For the text-containing cell, return its midpoint in [x, y] coordinate format. 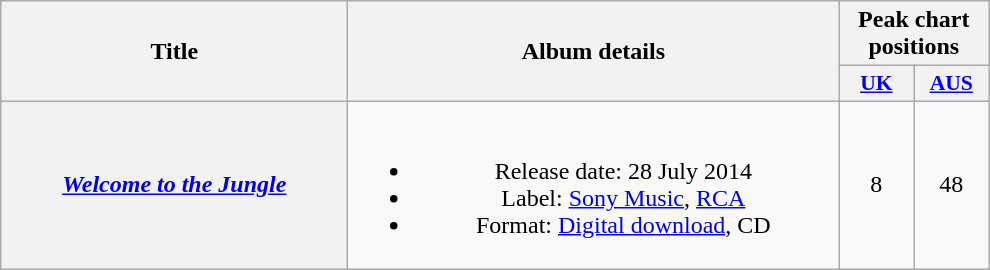
Title [174, 52]
8 [876, 184]
48 [952, 184]
Welcome to the Jungle [174, 184]
UK [876, 84]
Peak chart positions [914, 34]
Release date: 28 July 2014Label: Sony Music, RCAFormat: Digital download, CD [594, 184]
AUS [952, 84]
Album details [594, 52]
